Determine the (x, y) coordinate at the center of the cell enclosing the given text.  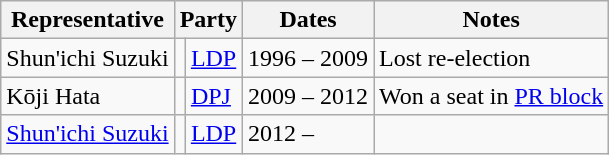
Won a seat in PR block (492, 96)
Party (208, 20)
Kōji Hata (88, 96)
Representative (88, 20)
Dates (308, 20)
2012 – (308, 134)
Notes (492, 20)
DPJ (214, 96)
1996 – 2009 (308, 58)
Lost re-election (492, 58)
2009 – 2012 (308, 96)
